Provide the [X, Y] coordinate of the cell's center where the given text is located.  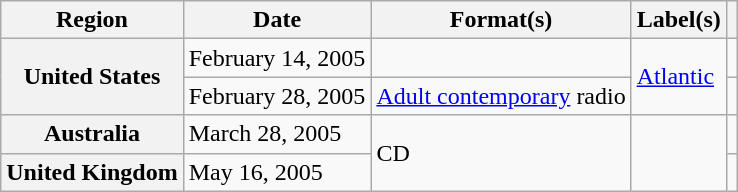
Australia [92, 134]
February 28, 2005 [277, 96]
CD [501, 153]
Format(s) [501, 20]
Region [92, 20]
Atlantic [678, 77]
Adult contemporary radio [501, 96]
May 16, 2005 [277, 172]
Date [277, 20]
United Kingdom [92, 172]
February 14, 2005 [277, 58]
March 28, 2005 [277, 134]
Label(s) [678, 20]
United States [92, 77]
